Capture the cell that displays the provided text and extract its (X, Y) central coordinate. 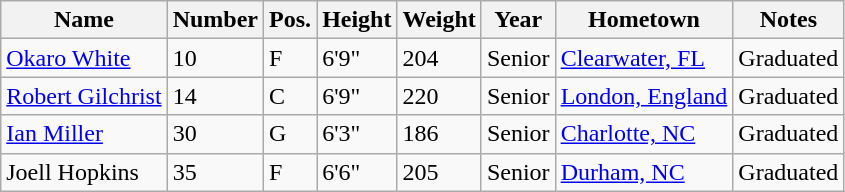
Robert Gilchrist (84, 96)
Okaro White (84, 58)
Hometown (644, 20)
Ian Miller (84, 134)
204 (439, 58)
Number (215, 20)
Height (357, 20)
Notes (788, 20)
186 (439, 134)
35 (215, 172)
Clearwater, FL (644, 58)
220 (439, 96)
Joell Hopkins (84, 172)
6'6" (357, 172)
Year (518, 20)
10 (215, 58)
6'3" (357, 134)
205 (439, 172)
30 (215, 134)
Name (84, 20)
G (290, 134)
Durham, NC (644, 172)
C (290, 96)
London, England (644, 96)
Charlotte, NC (644, 134)
14 (215, 96)
Pos. (290, 20)
Weight (439, 20)
